Detect which cell encompasses the target text, then output its [X, Y] center coordinate. 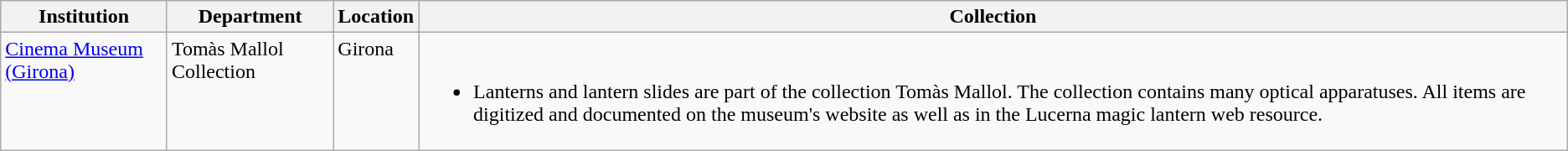
Location [376, 17]
Collection [993, 17]
Girona [376, 91]
Tomàs Mallol Collection [250, 91]
Cinema Museum (Girona) [84, 91]
Institution [84, 17]
Department [250, 17]
